Output the (X, Y) coordinate of the center of the cell containing the given text.  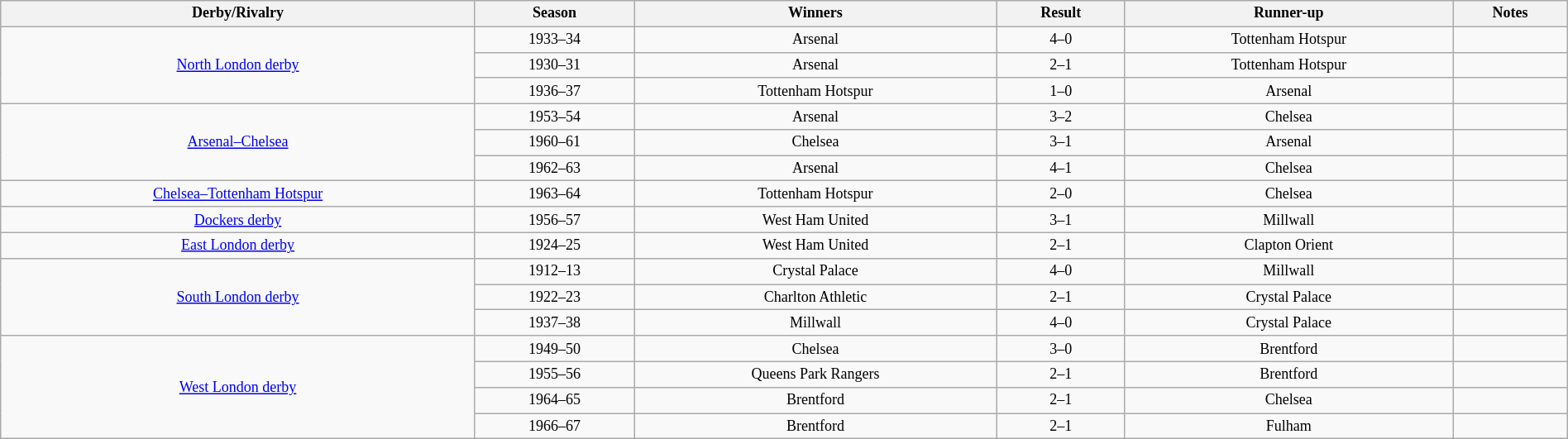
Runner-up (1288, 13)
1955–56 (554, 374)
Queens Park Rangers (815, 374)
1936–37 (554, 91)
1922–23 (554, 298)
1924–25 (554, 245)
Chelsea–Tottenham Hotspur (238, 193)
1962–63 (554, 169)
3–0 (1060, 349)
West London derby (238, 387)
1963–64 (554, 193)
1–0 (1060, 91)
Clapton Orient (1288, 245)
Fulham (1288, 427)
1937–38 (554, 322)
Notes (1510, 13)
Season (554, 13)
Arsenal–Chelsea (238, 142)
1953–54 (554, 116)
1960–61 (554, 142)
North London derby (238, 65)
1933–34 (554, 40)
Charlton Athletic (815, 298)
Result (1060, 13)
Derby/Rivalry (238, 13)
South London derby (238, 297)
1964–65 (554, 400)
Winners (815, 13)
2–0 (1060, 193)
Dockers derby (238, 220)
1930–31 (554, 64)
1912–13 (554, 271)
East London derby (238, 245)
1966–67 (554, 427)
1949–50 (554, 349)
1956–57 (554, 220)
4–1 (1060, 169)
3–2 (1060, 116)
